For the text-containing cell, return its midpoint in (x, y) coordinate format. 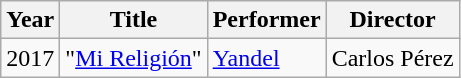
2017 (30, 58)
Carlos Pérez (392, 58)
"Mi Religión" (134, 58)
Director (392, 20)
Yandel (266, 58)
Performer (266, 20)
Year (30, 20)
Title (134, 20)
